Return the (X, Y) coordinate for the center point of the cell that contains the specified text.  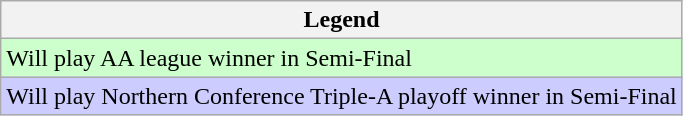
Legend (342, 20)
Will play Northern Conference Triple-A playoff winner in Semi-Final (342, 96)
Will play AA league winner in Semi-Final (342, 58)
